Output the (x, y) coordinate of the center of the cell containing the given text.  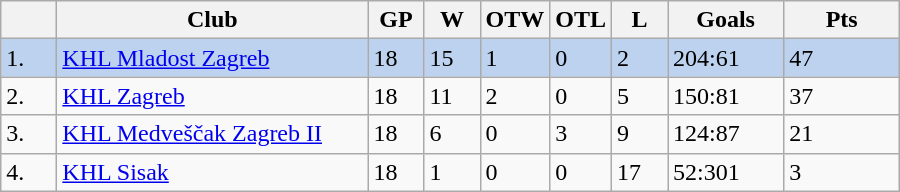
Pts (842, 20)
GP (396, 20)
4. (29, 172)
47 (842, 58)
5 (640, 96)
15 (452, 58)
Club (212, 20)
21 (842, 134)
1. (29, 58)
OTL (581, 20)
3. (29, 134)
KHL Zagreb (212, 96)
OTW (515, 20)
6 (452, 134)
204:61 (726, 58)
Goals (726, 20)
L (640, 20)
KHL Medveščak Zagreb II (212, 134)
52:301 (726, 172)
37 (842, 96)
2. (29, 96)
9 (640, 134)
KHL Mladost Zagreb (212, 58)
KHL Sisak (212, 172)
150:81 (726, 96)
17 (640, 172)
11 (452, 96)
124:87 (726, 134)
W (452, 20)
